Detect which cell encompasses the target text, then output its [x, y] center coordinate. 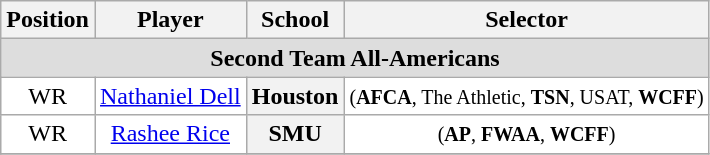
Rashee Rice [170, 134]
Second Team All-Americans [355, 58]
Selector [526, 20]
School [295, 20]
Nathaniel Dell [170, 96]
Houston [295, 96]
Player [170, 20]
(AP, FWAA, WCFF) [526, 134]
Position [48, 20]
SMU [295, 134]
(AFCA, The Athletic, TSN, USAT, WCFF) [526, 96]
